Search for the cell housing the specified text and yield its [x, y] center coordinate. 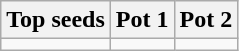
Pot 2 [206, 20]
Top seeds [56, 20]
Pot 1 [142, 20]
